Find where the given text appears and provide that cell's center as (x, y) coordinate. 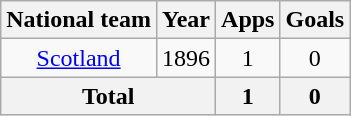
Scotland (79, 58)
Apps (248, 20)
National team (79, 20)
Year (186, 20)
Total (108, 96)
1896 (186, 58)
Goals (315, 20)
